From the cell containing the given text, extract its center point as [X, Y] coordinate. 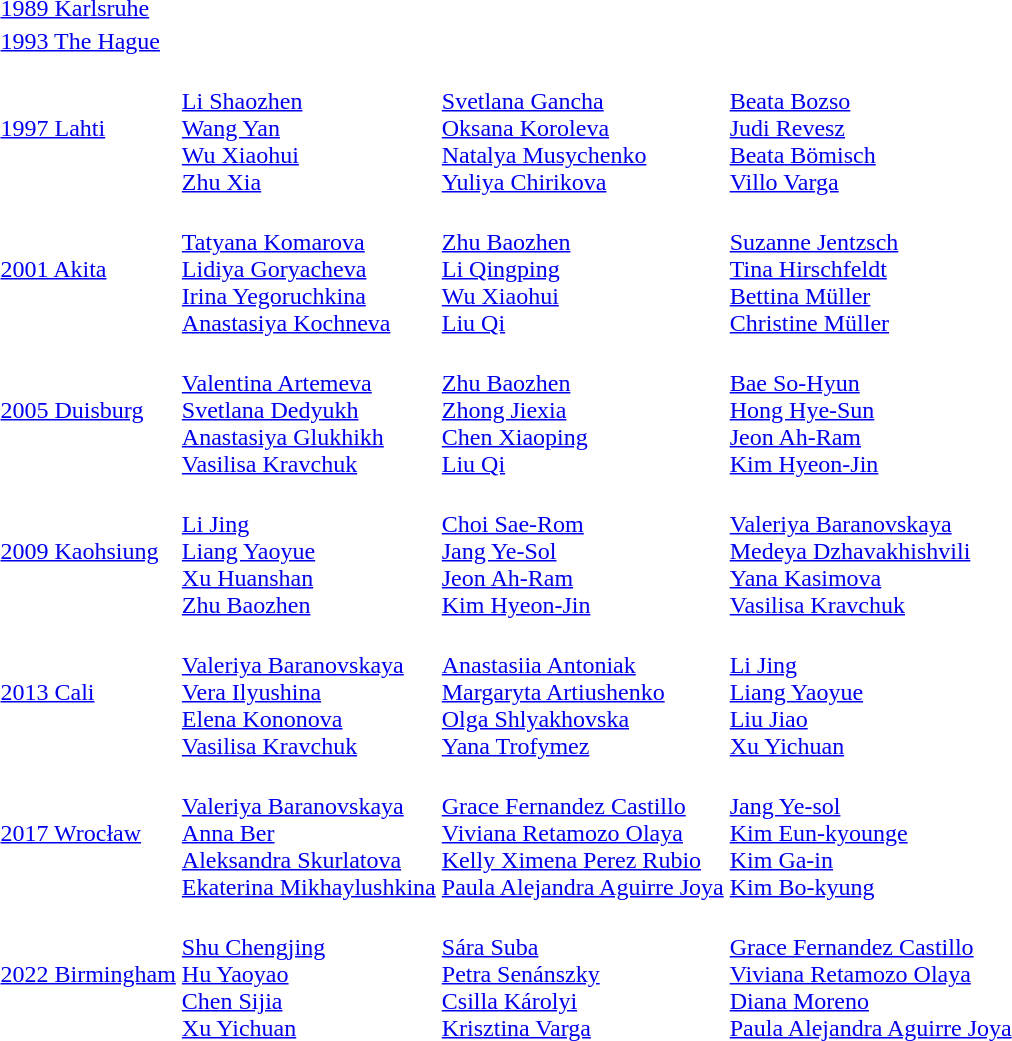
Li JingLiang YaoyueXu HuanshanZhu Baozhen [308, 551]
Choi Sae-RomJang Ye-SolJeon Ah-RamKim Hyeon-Jin [582, 551]
Svetlana GanchaOksana KorolevaNatalya MusychenkoYuliya Chirikova [582, 128]
Zhu BaozhenLi QingpingWu XiaohuiLiu Qi [582, 269]
Anastasiia AntoniakMargaryta ArtiushenkoOlga ShlyakhovskaYana Trofymez [582, 692]
Zhu BaozhenZhong JiexiaChen XiaopingLiu Qi [582, 410]
Valeriya BaranovskayaAnna BerAleksandra SkurlatovaEkaterina Mikhaylushkina [308, 833]
Grace Fernandez CastilloViviana Retamozo OlayaKelly Ximena Perez RubioPaula Alejandra Aguirre Joya [582, 833]
Tatyana KomarovaLidiya GoryachevaIrina YegoruchkinaAnastasiya Kochneva [308, 269]
Li ShaozhenWang YanWu XiaohuiZhu Xia [308, 128]
Valeriya BaranovskayaVera IlyushinaElena KononovaVasilisa Kravchuk [308, 692]
Valentina ArtemevaSvetlana DedyukhAnastasiya GlukhikhVasilisa Kravchuk [308, 410]
